Scan for the cell matching the given text and deliver its [X, Y] coordinate at center. 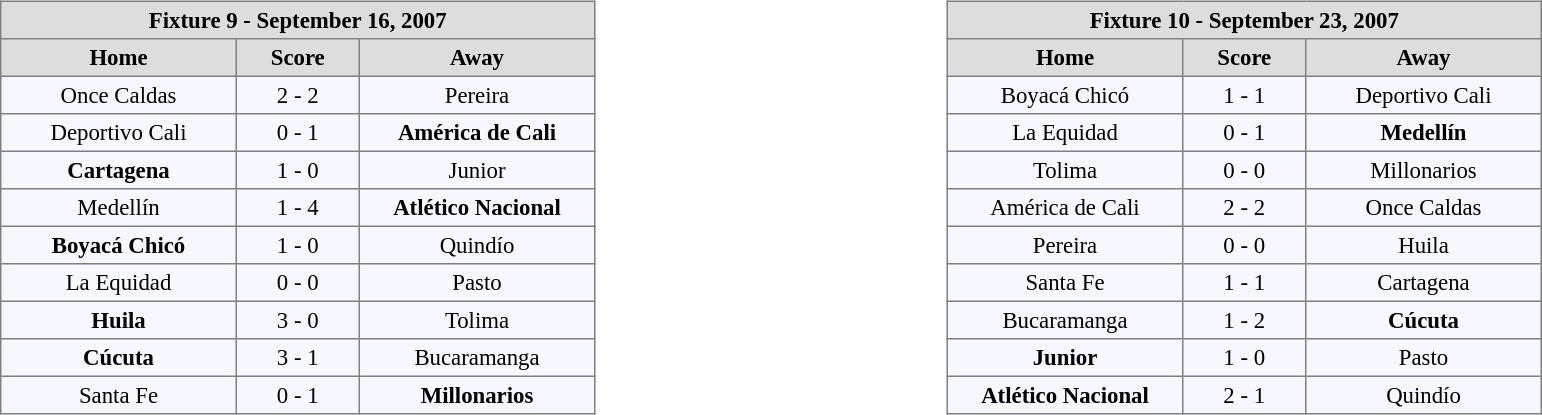
3 - 0 [298, 320]
1 - 2 [1244, 320]
2 - 1 [1244, 395]
3 - 1 [298, 358]
Fixture 9 - September 16, 2007 [298, 20]
Fixture 10 - September 23, 2007 [1244, 20]
1 - 4 [298, 208]
